Provide the (X, Y) coordinate of the cell's center where the given text is located.  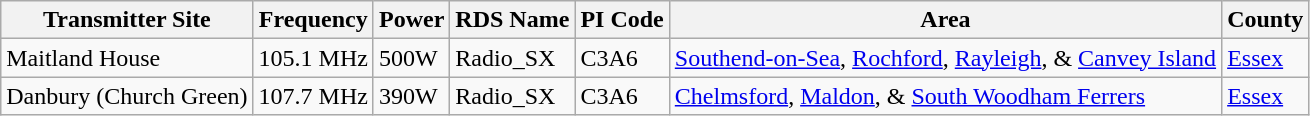
Maitland House (127, 58)
Chelmsford, Maldon, & South Woodham Ferrers (945, 96)
107.7 MHz (313, 96)
Frequency (313, 20)
Southend-on-Sea, Rochford, Rayleigh, & Canvey Island (945, 58)
Area (945, 20)
105.1 MHz (313, 58)
500W (411, 58)
PI Code (622, 20)
RDS Name (512, 20)
Power (411, 20)
Transmitter Site (127, 20)
Danbury (Church Green) (127, 96)
County (1266, 20)
390W (411, 96)
